Return (x, y) of the center of cell containing provided text 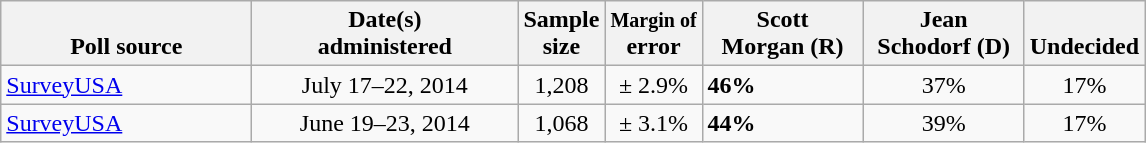
Poll source (126, 34)
44% (782, 123)
Margin oferror (654, 34)
JeanSchodorf (D) (944, 34)
39% (944, 123)
July 17–22, 2014 (385, 85)
37% (944, 85)
Samplesize (562, 34)
1,068 (562, 123)
± 2.9% (654, 85)
Undecided (1084, 34)
ScottMorgan (R) (782, 34)
± 3.1% (654, 123)
Date(s)administered (385, 34)
46% (782, 85)
June 19–23, 2014 (385, 123)
1,208 (562, 85)
